Determine the [x, y] coordinate at the center of the cell enclosing the given text.  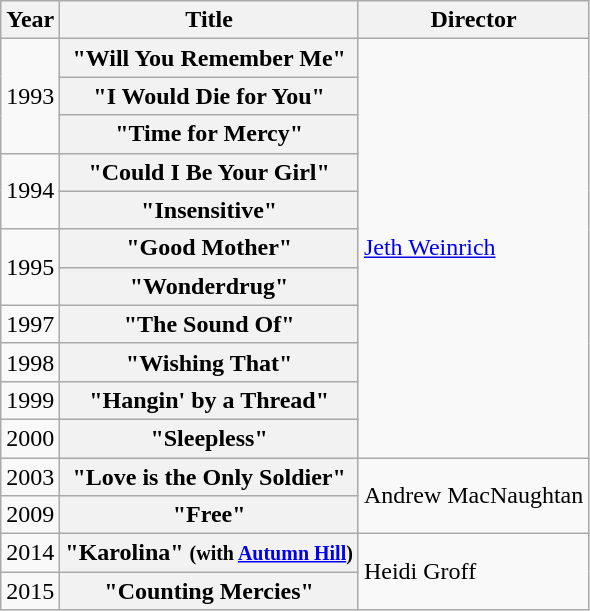
Heidi Groff [473, 572]
Year [30, 20]
"Karolina" (with Autumn Hill) [210, 553]
1997 [30, 324]
"Sleepless" [210, 438]
1993 [30, 96]
"Will You Remember Me" [210, 58]
1995 [30, 267]
Andrew MacNaughtan [473, 496]
1994 [30, 191]
"I Would Die for You" [210, 96]
"Insensitive" [210, 210]
"Free" [210, 515]
"Could I Be Your Girl" [210, 172]
"The Sound Of" [210, 324]
2009 [30, 515]
"Wonderdrug" [210, 286]
"Wishing That" [210, 362]
Title [210, 20]
2015 [30, 591]
2014 [30, 553]
Jeth Weinrich [473, 248]
"Hangin' by a Thread" [210, 400]
2000 [30, 438]
1998 [30, 362]
"Counting Mercies" [210, 591]
"Love is the Only Soldier" [210, 477]
1999 [30, 400]
Director [473, 20]
2003 [30, 477]
"Good Mother" [210, 248]
"Time for Mercy" [210, 134]
